Scan for the cell matching the given text and deliver its [X, Y] coordinate at center. 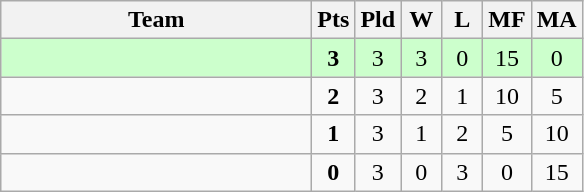
Pts [334, 20]
L [462, 20]
Pld [378, 20]
MF [507, 20]
W [422, 20]
MA [556, 20]
Team [156, 20]
